Determine the [x, y] coordinate at the center of the cell enclosing the given text.  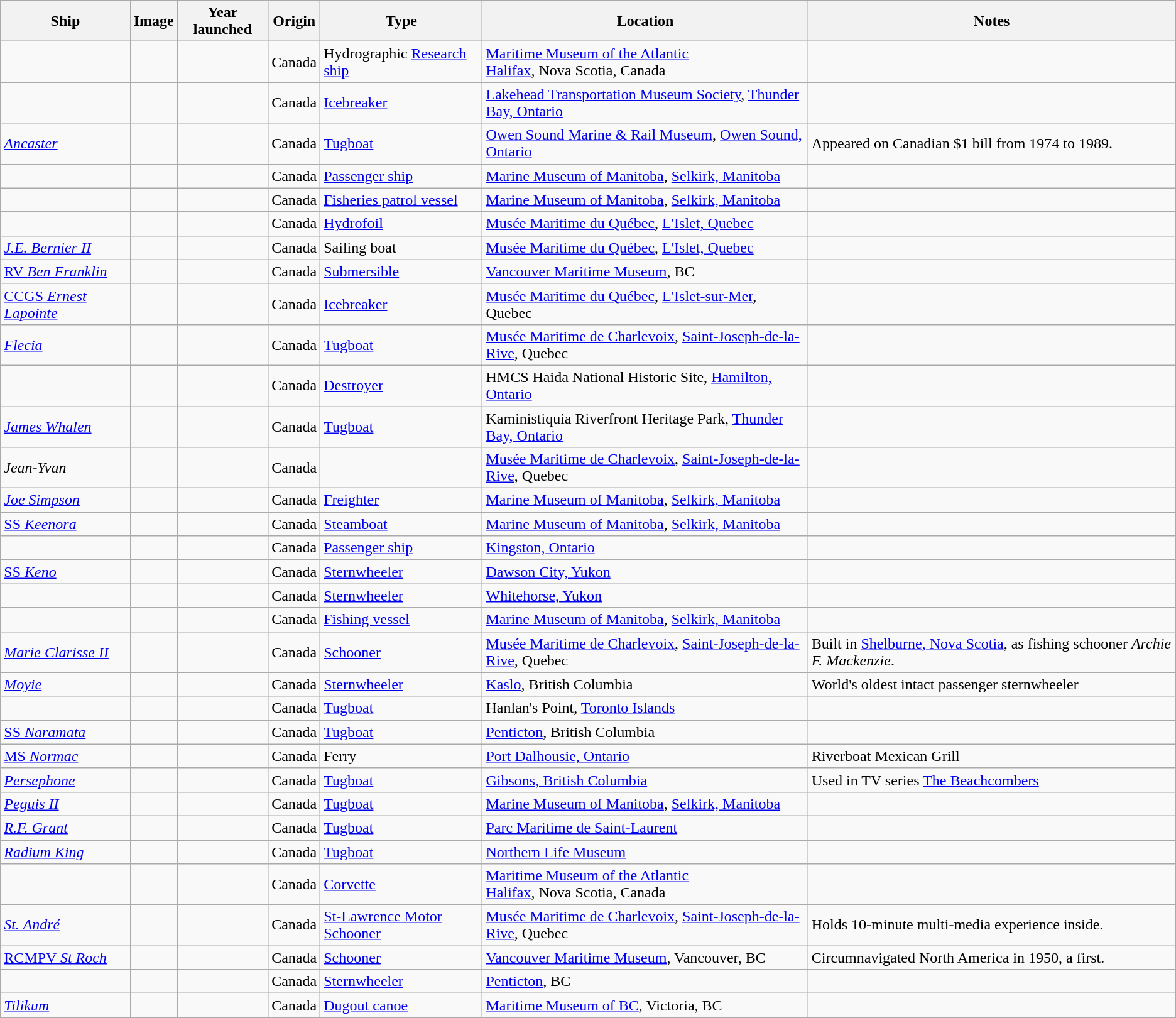
Destroyer [401, 386]
CCGS Ernest Lapointe [65, 304]
Parc Maritime de Saint-Laurent [645, 828]
Owen Sound Marine & Rail Museum, Owen Sound, Ontario [645, 143]
St-Lawrence Motor Schooner [401, 925]
Corvette [401, 885]
Kaministiquia Riverfront Heritage Park, Thunder Bay, Ontario [645, 426]
Moyie [65, 684]
Appeared on Canadian $1 bill from 1974 to 1989. [991, 143]
World's oldest intact passenger sternwheeler [991, 684]
Ancaster [65, 143]
MS Normac [65, 756]
Joe Simpson [65, 500]
Vancouver Maritime Museum, BC [645, 271]
RV Ben Franklin [65, 271]
Built in Shelburne, Nova Scotia, as fishing schooner Archie F. Mackenzie. [991, 652]
Riverboat Mexican Grill [991, 756]
Vancouver Maritime Museum, Vancouver, BC [645, 958]
SS Keno [65, 572]
Hydrofoil [401, 224]
Dawson City, Yukon [645, 572]
Ship [65, 21]
Image [153, 21]
Gibsons, British Columbia [645, 780]
Fishing vessel [401, 620]
Lakehead Transportation Museum Society, Thunder Bay, Ontario [645, 103]
James Whalen [65, 426]
Port Dalhousie, Ontario [645, 756]
Hanlan's Point, Toronto Islands [645, 708]
Flecia [65, 344]
Ferry [401, 756]
Circumnavigated North America in 1950, a first. [991, 958]
Fisheries patrol vessel [401, 200]
RCMPV St Roch [65, 958]
Northern Life Museum [645, 851]
Sailing boat [401, 248]
Kingston, Ontario [645, 548]
SS Naramata [65, 732]
Submersible [401, 271]
Freighter [401, 500]
J.E. Bernier II [65, 248]
Musée Maritime du Québec, L'Islet-sur-Mer, Quebec [645, 304]
Tilikum [65, 1005]
SS Keenora [65, 524]
St. André [65, 925]
Hydrographic Research ship [401, 62]
Steamboat [401, 524]
Penticton, BC [645, 982]
Peguis II [65, 804]
Used in TV series The Beachcombers [991, 780]
Persephone [65, 780]
Origin [294, 21]
HMCS Haida National Historic Site, Hamilton, Ontario [645, 386]
Marie Clarisse II [65, 652]
Dugout canoe [401, 1005]
Whitehorse, Yukon [645, 596]
Radium King [65, 851]
Maritime Museum of BC, Victoria, BC [645, 1005]
Kaslo, British Columbia [645, 684]
Location [645, 21]
Type [401, 21]
R.F. Grant [65, 828]
Holds 10-minute multi-media experience inside. [991, 925]
Penticton, British Columbia [645, 732]
Year launched [222, 21]
Notes [991, 21]
Jean-Yvan [65, 468]
